Scan for the cell matching the given text and deliver its [x, y] coordinate at center. 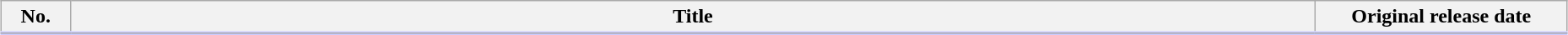
Original release date [1441, 17]
Title [693, 17]
No. [35, 17]
